Determine the [X, Y] coordinate at the center of the cell enclosing the given text.  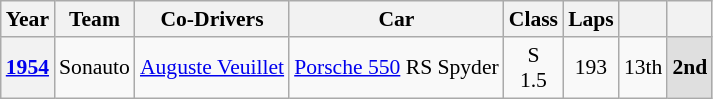
13th [644, 68]
1954 [28, 68]
193 [591, 68]
Co-Drivers [212, 19]
S1.5 [534, 68]
Team [94, 19]
2nd [690, 68]
Year [28, 19]
Sonauto [94, 68]
Porsche 550 RS Spyder [396, 68]
Auguste Veuillet [212, 68]
Car [396, 19]
Class [534, 19]
Laps [591, 19]
